Search for the cell housing the specified text and yield its [x, y] center coordinate. 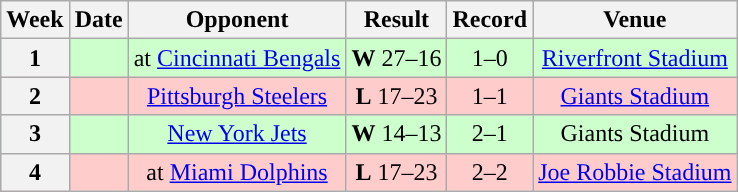
1–0 [490, 58]
at Miami Dolphins [237, 172]
Record [490, 20]
2–1 [490, 134]
at Cincinnati Bengals [237, 58]
1–1 [490, 96]
Result [396, 20]
2 [35, 96]
3 [35, 134]
Joe Robbie Stadium [635, 172]
Date [98, 20]
4 [35, 172]
W 27–16 [396, 58]
New York Jets [237, 134]
W 14–13 [396, 134]
Pittsburgh Steelers [237, 96]
Riverfront Stadium [635, 58]
Week [35, 20]
2–2 [490, 172]
Opponent [237, 20]
Venue [635, 20]
1 [35, 58]
